Output the [X, Y] coordinate of the center of the cell containing the given text.  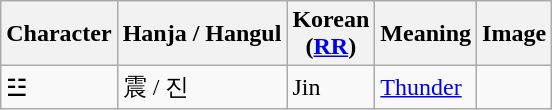
Jin [331, 88]
Image [514, 34]
Meaning [426, 34]
☳ [59, 88]
Character [59, 34]
Hanja / Hangul [202, 34]
Korean(RR) [331, 34]
震 / 진 [202, 88]
Thunder [426, 88]
